Search for the cell housing the specified text and yield its [x, y] center coordinate. 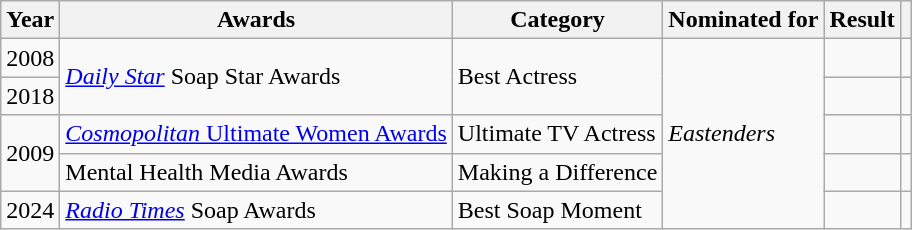
Awards [256, 20]
2024 [30, 210]
Nominated for [744, 20]
2009 [30, 153]
Mental Health Media Awards [256, 172]
Category [558, 20]
Making a Difference [558, 172]
Result [862, 20]
Cosmopolitan Ultimate Women Awards [256, 134]
Best Actress [558, 77]
2008 [30, 58]
Best Soap Moment [558, 210]
Radio Times Soap Awards [256, 210]
Eastenders [744, 134]
Year [30, 20]
Daily Star Soap Star Awards [256, 77]
2018 [30, 96]
Ultimate TV Actress [558, 134]
